From the cell containing the given text, extract its center point as (x, y) coordinate. 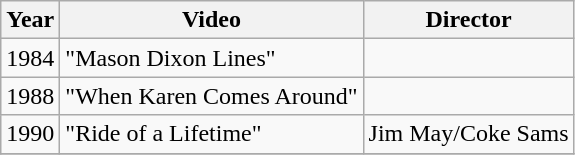
"Mason Dixon Lines" (212, 58)
Director (468, 20)
Video (212, 20)
Year (30, 20)
1990 (30, 134)
1988 (30, 96)
1984 (30, 58)
"When Karen Comes Around" (212, 96)
Jim May/Coke Sams (468, 134)
"Ride of a Lifetime" (212, 134)
